Determine the [X, Y] coordinate at the center of the cell enclosing the given text.  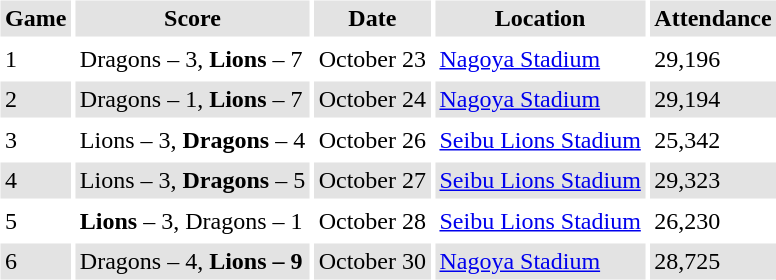
October 30 [372, 262]
29,323 [713, 180]
Attendance [713, 18]
1 [35, 59]
26,230 [713, 221]
Dragons – 3, Lions – 7 [192, 59]
October 24 [372, 100]
29,196 [713, 59]
2 [35, 100]
5 [35, 221]
Dragons – 1, Lions – 7 [192, 100]
29,194 [713, 100]
Dragons – 4, Lions – 9 [192, 262]
October 28 [372, 221]
6 [35, 262]
4 [35, 180]
October 27 [372, 180]
Location [540, 18]
Lions – 3, Dragons – 1 [192, 221]
October 26 [372, 140]
Game [35, 18]
Lions – 3, Dragons – 5 [192, 180]
Score [192, 18]
3 [35, 140]
October 23 [372, 59]
Lions – 3, Dragons – 4 [192, 140]
Date [372, 18]
28,725 [713, 262]
25,342 [713, 140]
